From the cell containing the given text, extract its center point as [X, Y] coordinate. 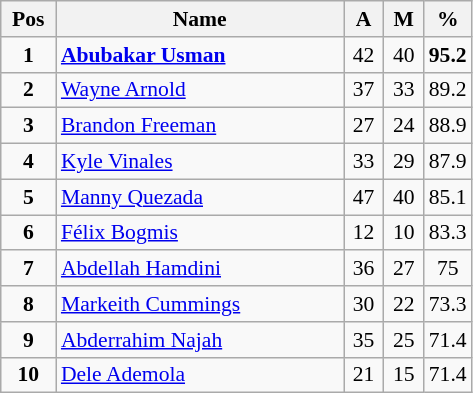
85.1 [448, 197]
47 [364, 197]
Félix Bogmis [200, 233]
8 [28, 304]
% [448, 19]
73.3 [448, 304]
24 [404, 126]
A [364, 19]
37 [364, 90]
2 [28, 90]
29 [404, 162]
6 [28, 233]
Abubakar Usman [200, 55]
30 [364, 304]
Pos [28, 19]
Abderrahim Najah [200, 340]
95.2 [448, 55]
25 [404, 340]
35 [364, 340]
22 [404, 304]
1 [28, 55]
Abdellah Hamdini [200, 269]
88.9 [448, 126]
42 [364, 55]
Brandon Freeman [200, 126]
Wayne Arnold [200, 90]
87.9 [448, 162]
5 [28, 197]
7 [28, 269]
Dele Ademola [200, 375]
89.2 [448, 90]
83.3 [448, 233]
12 [364, 233]
36 [364, 269]
Markeith Cummings [200, 304]
9 [28, 340]
75 [448, 269]
Name [200, 19]
4 [28, 162]
15 [404, 375]
Manny Quezada [200, 197]
Kyle Vinales [200, 162]
3 [28, 126]
21 [364, 375]
M [404, 19]
